For the text-containing cell, return its midpoint in [X, Y] coordinate format. 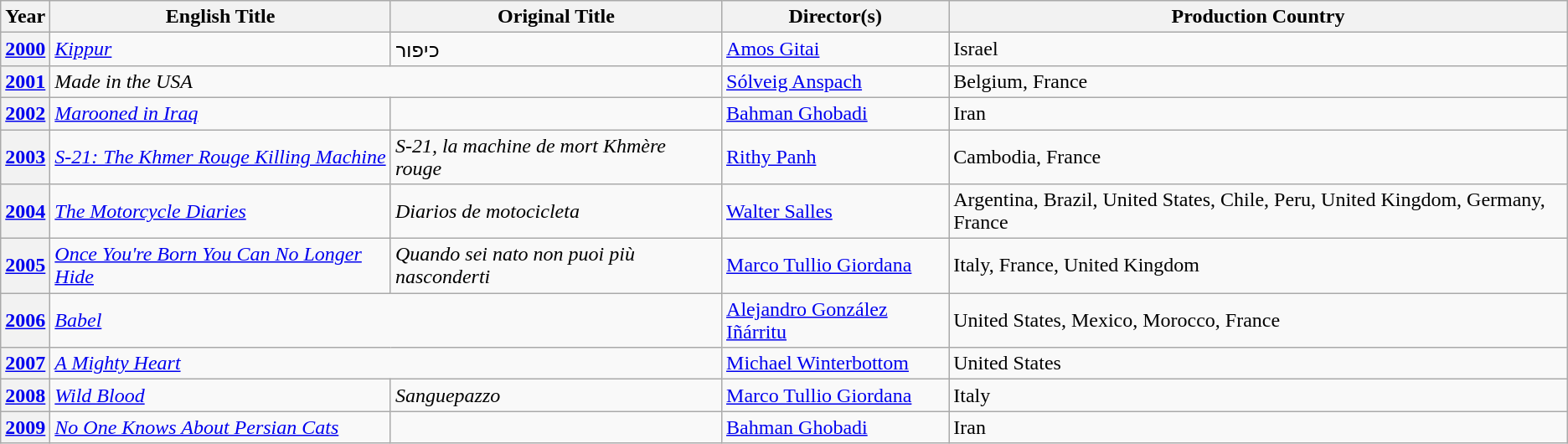
United States, Mexico, Morocco, France [1258, 320]
2003 [25, 156]
Wild Blood [221, 395]
2006 [25, 320]
The Motorcycle Diaries [221, 211]
Walter Salles [836, 211]
Quando sei nato non puoi più nasconderti [556, 266]
Rithy Panh [836, 156]
Made in the USA [386, 81]
S-21, la machine de mort Khmère rouge [556, 156]
Italy [1258, 395]
2002 [25, 113]
Production Country [1258, 17]
Year [25, 17]
2008 [25, 395]
Michael Winterbottom [836, 364]
Director(s) [836, 17]
S-21: The Khmer Rouge Killing Machine [221, 156]
כיפור [556, 49]
2001 [25, 81]
No One Knows About Persian Cats [221, 427]
Italy, France, United Kingdom [1258, 266]
2000 [25, 49]
Sólveig Anspach [836, 81]
Kippur [221, 49]
Argentina, Brazil, United States, Chile, Peru, United Kingdom, Germany, France [1258, 211]
A Mighty Heart [386, 364]
Sanguepazzo [556, 395]
Original Title [556, 17]
Belgium, France [1258, 81]
Once You're Born You Can No Longer Hide [221, 266]
Babel [386, 320]
2009 [25, 427]
2007 [25, 364]
United States [1258, 364]
Israel [1258, 49]
English Title [221, 17]
Amos Gitai [836, 49]
Diarios de motocicleta [556, 211]
2005 [25, 266]
Marooned in Iraq [221, 113]
Cambodia, France [1258, 156]
2004 [25, 211]
Alejandro González Iñárritu [836, 320]
